Determine the [X, Y] coordinate at the center of the cell enclosing the given text.  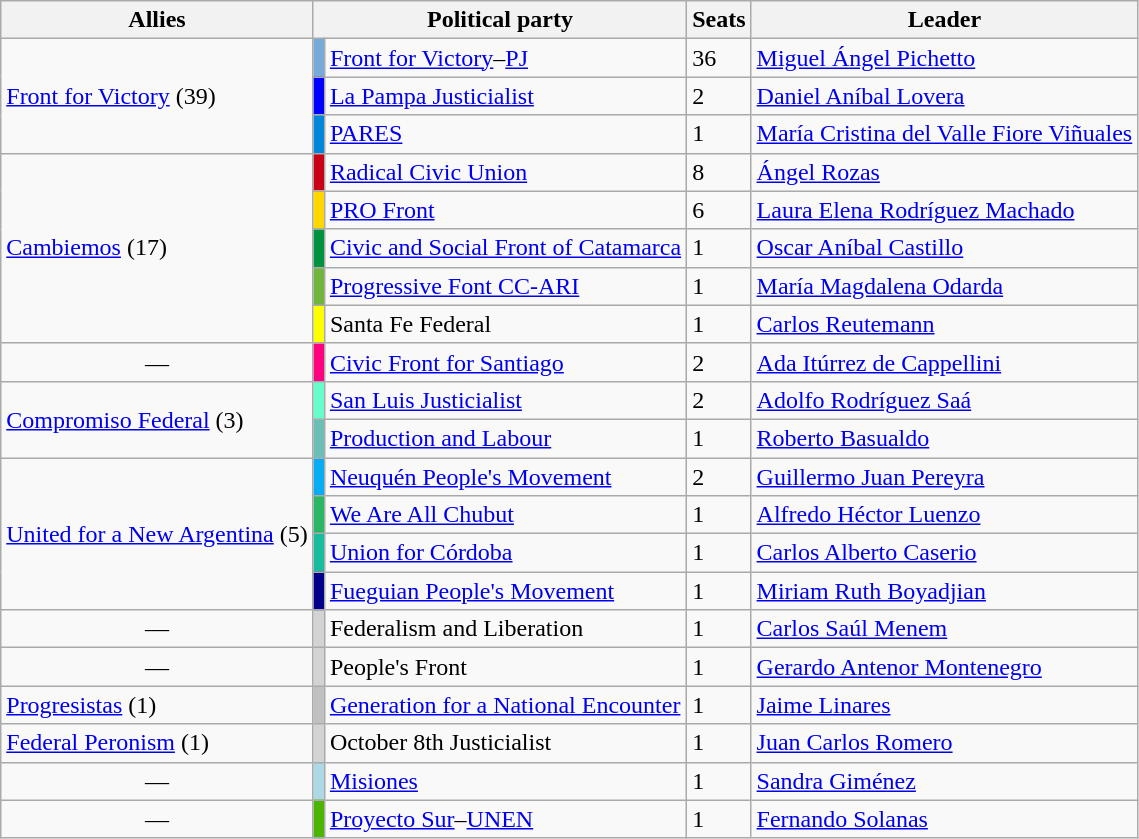
We Are All Chubut [505, 515]
36 [719, 58]
Miriam Ruth Boyadjian [944, 591]
Alfredo Héctor Luenzo [944, 515]
Allies [158, 20]
Production and Labour [505, 438]
Civic Front for Santiago [505, 362]
Cambiemos (17) [158, 248]
Political party [500, 20]
Oscar Aníbal Castillo [944, 248]
Laura Elena Rodríguez Machado [944, 210]
Progressive Font CC-ARI [505, 286]
United for a New Argentina (5) [158, 534]
Carlos Saúl Menem [944, 629]
Front for Victory (39) [158, 96]
María Magdalena Odarda [944, 286]
Carlos Reutemann [944, 324]
Ángel Rozas [944, 172]
Proyecto Sur–UNEN [505, 819]
Union for Córdoba [505, 553]
Carlos Alberto Caserio [944, 553]
Radical Civic Union [505, 172]
October 8th Justicialist [505, 743]
People's Front [505, 667]
Miguel Ángel Pichetto [944, 58]
Fueguian People's Movement [505, 591]
PARES [505, 134]
Federal Peronism (1) [158, 743]
PRO Front [505, 210]
Federalism and Liberation [505, 629]
Guillermo Juan Pereyra [944, 477]
Fernando Solanas [944, 819]
Civic and Social Front of Catamarca [505, 248]
Generation for a National Encounter [505, 705]
Progresistas (1) [158, 705]
María Cristina del Valle Fiore Viñuales [944, 134]
San Luis Justicialist [505, 400]
Daniel Aníbal Lovera [944, 96]
Santa Fe Federal [505, 324]
Front for Victory–PJ [505, 58]
Neuquén People's Movement [505, 477]
La Pampa Justicialist [505, 96]
Sandra Giménez [944, 781]
Adolfo Rodríguez Saá [944, 400]
Roberto Basualdo [944, 438]
Misiones [505, 781]
Gerardo Antenor Montenegro [944, 667]
Seats [719, 20]
Leader [944, 20]
Ada Itúrrez de Cappellini [944, 362]
Compromiso Federal (3) [158, 419]
6 [719, 210]
Jaime Linares [944, 705]
Juan Carlos Romero [944, 743]
8 [719, 172]
